Extract the [x, y] coordinate from the center of the cell holding the provided text.  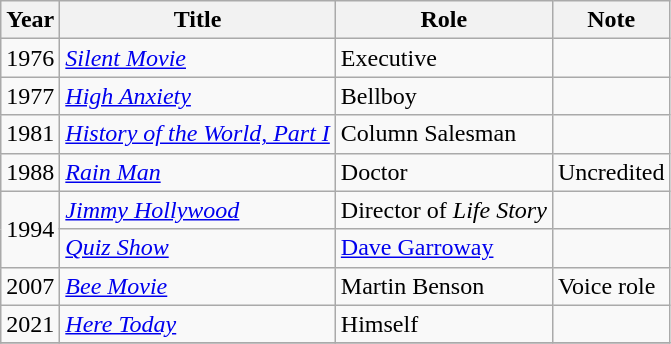
2021 [30, 324]
Executive [444, 58]
1988 [30, 172]
Martin Benson [444, 286]
1977 [30, 96]
Director of Life Story [444, 210]
Silent Movie [198, 58]
Rain Man [198, 172]
Role [444, 20]
Voice role [611, 286]
Year [30, 20]
Here Today [198, 324]
1994 [30, 229]
1976 [30, 58]
Title [198, 20]
High Anxiety [198, 96]
Uncredited [611, 172]
Doctor [444, 172]
Himself [444, 324]
Note [611, 20]
Quiz Show [198, 248]
History of the World, Part I [198, 134]
Bellboy [444, 96]
1981 [30, 134]
Dave Garroway [444, 248]
Jimmy Hollywood [198, 210]
Column Salesman [444, 134]
Bee Movie [198, 286]
2007 [30, 286]
